Search for the cell housing the specified text and yield its [X, Y] center coordinate. 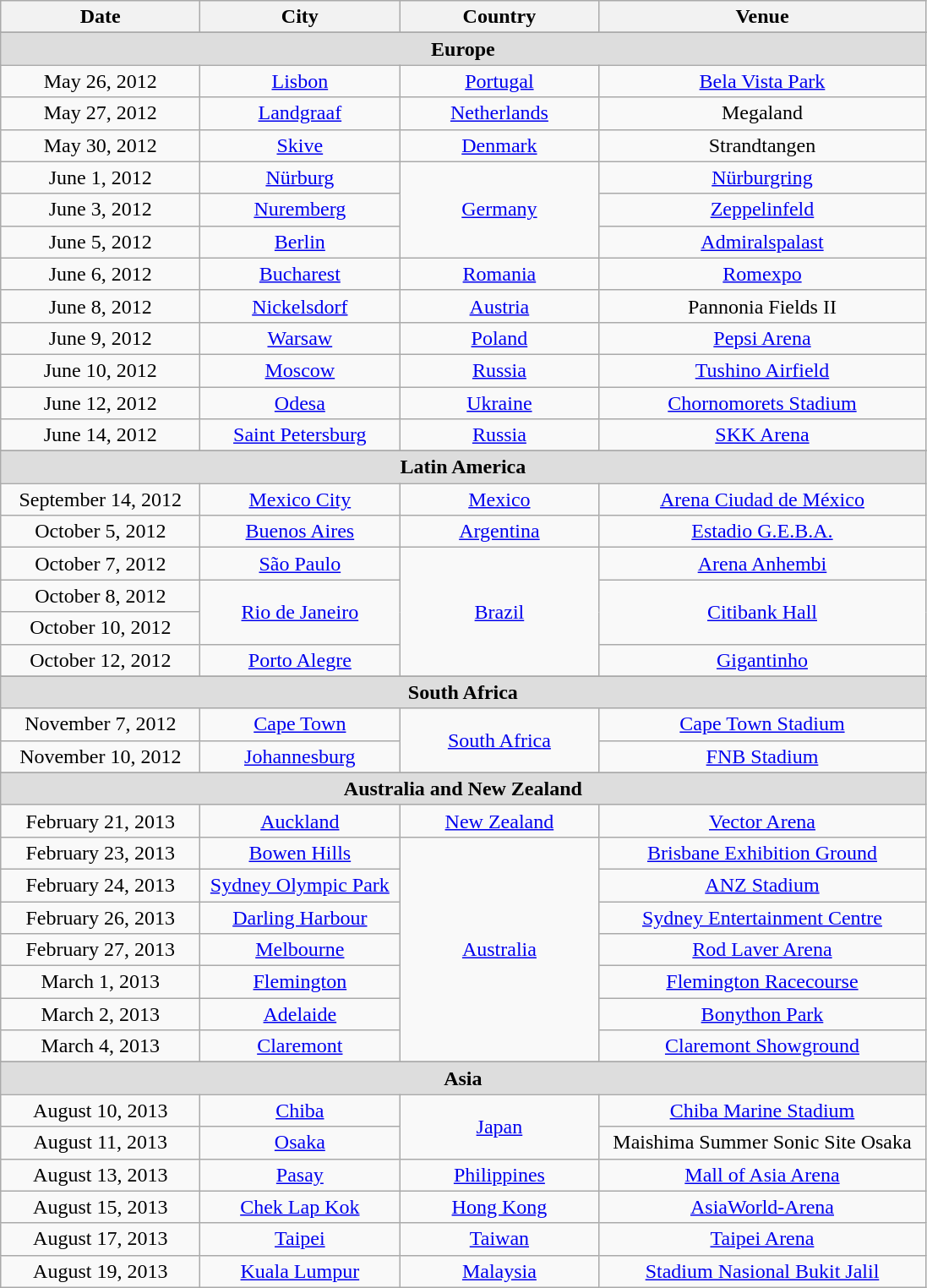
Taiwan [499, 1239]
Osaka [300, 1143]
Flemington [300, 982]
August 15, 2013 [101, 1207]
Romania [499, 274]
June 5, 2012 [101, 242]
Tushino Airfield [762, 370]
August 17, 2013 [101, 1239]
Latin America [463, 467]
Country [499, 17]
Landgraaf [300, 113]
Maishima Summer Sonic Site Osaka [762, 1143]
Hong Kong [499, 1207]
June 9, 2012 [101, 338]
Chek Lap Kok [300, 1207]
Poland [499, 338]
Porto Alegre [300, 660]
Cape Town [300, 724]
Mall of Asia Arena [762, 1175]
FNB Stadium [762, 756]
SKK Arena [762, 435]
Austria [499, 306]
Europe [463, 49]
August 11, 2013 [101, 1143]
June 1, 2012 [101, 177]
Rod Laver Arena [762, 950]
Berlin [300, 242]
Bela Vista Park [762, 81]
Melbourne [300, 950]
Arena Anhembi [762, 564]
March 2, 2013 [101, 1014]
October 8, 2012 [101, 596]
Venue [762, 17]
Megaland [762, 113]
Estadio G.E.B.A. [762, 532]
Portugal [499, 81]
May 27, 2012 [101, 113]
Date [101, 17]
Philippines [499, 1175]
November 10, 2012 [101, 756]
May 26, 2012 [101, 81]
Germany [499, 210]
Taipei [300, 1239]
Australia [499, 949]
Japan [499, 1127]
Asia [463, 1078]
June 6, 2012 [101, 274]
Auckland [300, 821]
February 21, 2013 [101, 821]
Skive [300, 145]
Citibank Hall [762, 612]
October 10, 2012 [101, 628]
August 10, 2013 [101, 1111]
February 23, 2013 [101, 853]
Lisbon [300, 81]
Adelaide [300, 1014]
Chiba Marine Stadium [762, 1111]
Rio de Janeiro [300, 612]
August 13, 2013 [101, 1175]
City [300, 17]
Netherlands [499, 113]
March 4, 2013 [101, 1046]
Admiralspalast [762, 242]
Buenos Aires [300, 532]
Kuala Lumpur [300, 1271]
Argentina [499, 532]
Moscow [300, 370]
Johannesburg [300, 756]
New Zealand [499, 821]
Bonython Park [762, 1014]
Mexico [499, 499]
Gigantinho [762, 660]
Zeppelinfeld [762, 210]
Sydney Olympic Park [300, 885]
Bucharest [300, 274]
September 14, 2012 [101, 499]
June 8, 2012 [101, 306]
Claremont Showground [762, 1046]
November 7, 2012 [101, 724]
June 3, 2012 [101, 210]
October 12, 2012 [101, 660]
June 10, 2012 [101, 370]
Claremont [300, 1046]
Vector Arena [762, 821]
February 26, 2013 [101, 917]
Australia and New Zealand [463, 789]
Odesa [300, 403]
Taipei Arena [762, 1239]
Pepsi Arena [762, 338]
Bowen Hills [300, 853]
Chornomorets Stadium [762, 403]
AsiaWorld-Arena [762, 1207]
May 30, 2012 [101, 145]
Brisbane Exhibition Ground [762, 853]
Romexpo [762, 274]
Denmark [499, 145]
Mexico City [300, 499]
Sydney Entertainment Centre [762, 917]
October 5, 2012 [101, 532]
Malaysia [499, 1271]
Warsaw [300, 338]
Arena Ciudad de México [762, 499]
Nuremberg [300, 210]
June 14, 2012 [101, 435]
Brazil [499, 612]
Flemington Racecourse [762, 982]
Darling Harbour [300, 917]
Nürburgring [762, 177]
Stadium Nasional Bukit Jalil [762, 1271]
March 1, 2013 [101, 982]
São Paulo [300, 564]
Pannonia Fields II [762, 306]
February 24, 2013 [101, 885]
Strandtangen [762, 145]
Ukraine [499, 403]
October 7, 2012 [101, 564]
Nickelsdorf [300, 306]
Saint Petersburg [300, 435]
Cape Town Stadium [762, 724]
June 12, 2012 [101, 403]
ANZ Stadium [762, 885]
February 27, 2013 [101, 950]
Chiba [300, 1111]
August 19, 2013 [101, 1271]
Pasay [300, 1175]
Nürburg [300, 177]
